Capture the cell that displays the provided text and extract its [X, Y] central coordinate. 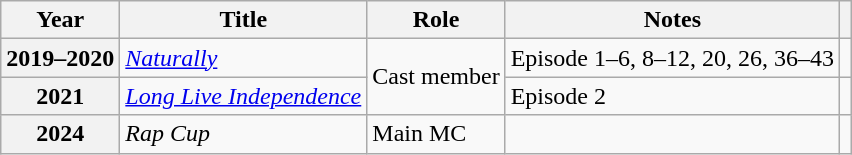
Notes [672, 20]
Long Live Independence [244, 96]
2019–2020 [60, 58]
Naturally [244, 58]
Episode 2 [672, 96]
2021 [60, 96]
Year [60, 20]
Main MC [436, 134]
2024 [60, 134]
Role [436, 20]
Rap Cup [244, 134]
Episode 1–6, 8–12, 20, 26, 36–43 [672, 58]
Title [244, 20]
Cast member [436, 77]
